Capture the cell that displays the provided text and extract its (x, y) central coordinate. 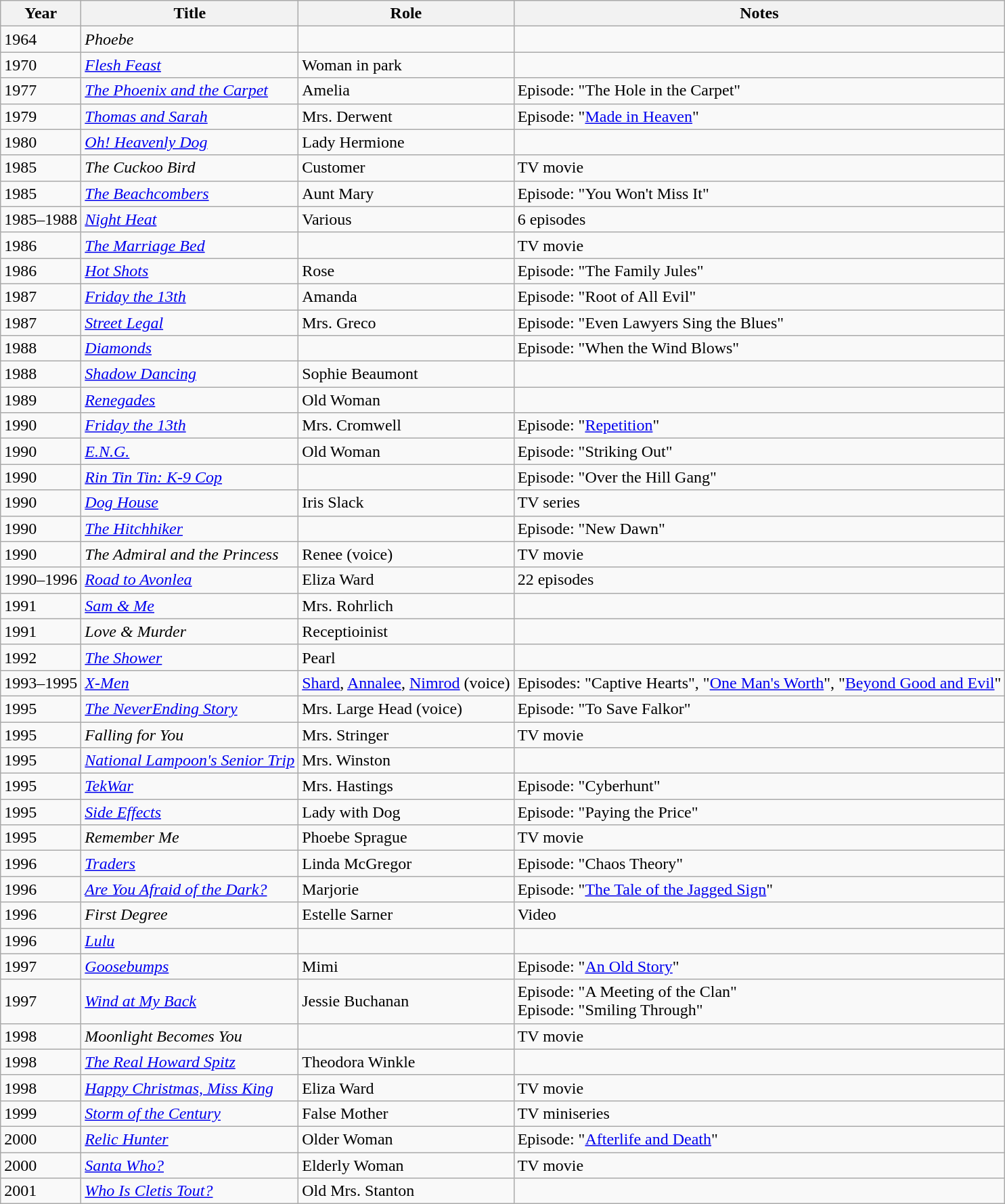
Goosebumps (189, 966)
Iris Slack (406, 503)
Episode: "To Save Falkor" (759, 709)
Episode: "Afterlife and Death" (759, 1139)
Lady with Dog (406, 812)
TV series (759, 503)
Notes (759, 14)
Side Effects (189, 812)
National Lampoon's Senior Trip (189, 761)
Customer (406, 168)
1979 (41, 116)
The NeverEnding Story (189, 709)
Mrs. Greco (406, 323)
Episode: "Made in Heaven" (759, 116)
Episodes: "Captive Hearts", "One Man's Worth", "Beyond Good and Evil" (759, 683)
Love & Murder (189, 631)
Episode: "Cyberhunt" (759, 786)
Hot Shots (189, 271)
Renee (voice) (406, 554)
Thomas and Sarah (189, 116)
Phoebe Sprague (406, 838)
Episode: "Paying the Price" (759, 812)
Title (189, 14)
Mrs. Winston (406, 761)
22 episodes (759, 580)
Amanda (406, 296)
Elderly Woman (406, 1165)
Episode: "Over the Hill Gang" (759, 477)
Shard, Annalee, Nimrod (voice) (406, 683)
Episode: "The Hole in the Carpet" (759, 91)
E.N.G. (189, 451)
False Mother (406, 1113)
Oh! Heavenly Dog (189, 142)
Episode: "New Dawn" (759, 529)
Who Is Cletis Tout? (189, 1191)
Woman in park (406, 65)
Episode: "A Meeting of the Clan"Episode: "Smiling Through" (759, 1002)
Year (41, 14)
Relic Hunter (189, 1139)
Are You Afraid of the Dark? (189, 889)
Episode: "An Old Story" (759, 966)
Jessie Buchanan (406, 1002)
6 episodes (759, 219)
Various (406, 219)
Pearl (406, 657)
The Shower (189, 657)
Santa Who? (189, 1165)
Mrs. Cromwell (406, 426)
Shadow Dancing (189, 374)
Moonlight Becomes You (189, 1036)
1980 (41, 142)
Dog House (189, 503)
The Hitchhiker (189, 529)
Mrs. Hastings (406, 786)
Flesh Feast (189, 65)
Episode: "When the Wind Blows" (759, 349)
Lady Hermione (406, 142)
Video (759, 915)
Episode: "Striking Out" (759, 451)
Lulu (189, 941)
Theodora Winkle (406, 1062)
1999 (41, 1113)
Mrs. Rohrlich (406, 606)
Linda McGregor (406, 864)
Sophie Beaumont (406, 374)
Mimi (406, 966)
Receptioinist (406, 631)
2001 (41, 1191)
Episode: "Even Lawyers Sing the Blues" (759, 323)
1993–1995 (41, 683)
Remember Me (189, 838)
Amelia (406, 91)
1970 (41, 65)
The Marriage Bed (189, 245)
Episode: "Chaos Theory" (759, 864)
Marjorie (406, 889)
Street Legal (189, 323)
Mrs. Large Head (voice) (406, 709)
Episode: "Repetition" (759, 426)
The Real Howard Spitz (189, 1062)
Falling for You (189, 734)
Episode: "You Won't Miss It" (759, 194)
Episode: "The Family Jules" (759, 271)
Storm of the Century (189, 1113)
Role (406, 14)
Rose (406, 271)
Rin Tin Tin: K-9 Cop (189, 477)
Old Mrs. Stanton (406, 1191)
The Beachcombers (189, 194)
Diamonds (189, 349)
Episode: "Root of All Evil" (759, 296)
1992 (41, 657)
Phoebe (189, 39)
Night Heat (189, 219)
The Phoenix and the Carpet (189, 91)
The Admiral and the Princess (189, 554)
TekWar (189, 786)
Happy Christmas, Miss King (189, 1088)
Older Woman (406, 1139)
TV miniseries (759, 1113)
Traders (189, 864)
Renegades (189, 400)
1985–1988 (41, 219)
Wind at My Back (189, 1002)
The Cuckoo Bird (189, 168)
1977 (41, 91)
Episode: "The Tale of the Jagged Sign" (759, 889)
1964 (41, 39)
Aunt Mary (406, 194)
Sam & Me (189, 606)
Road to Avonlea (189, 580)
Estelle Sarner (406, 915)
Mrs. Stringer (406, 734)
1990–1996 (41, 580)
Mrs. Derwent (406, 116)
First Degree (189, 915)
1989 (41, 400)
X-Men (189, 683)
